Extract the (x, y) coordinate from the center of the cell holding the provided text.  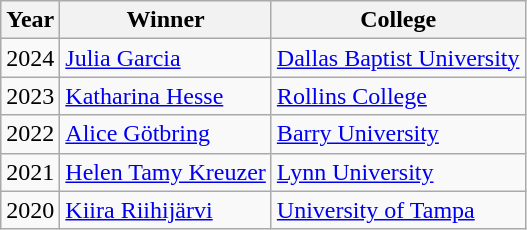
Julia Garcia (166, 58)
2021 (30, 172)
Barry University (398, 134)
2023 (30, 96)
Rollins College (398, 96)
2020 (30, 210)
Winner (166, 20)
University of Tampa (398, 210)
Lynn University (398, 172)
Katharina Hesse (166, 96)
2022 (30, 134)
Dallas Baptist University (398, 58)
Year (30, 20)
College (398, 20)
Kiira Riihijärvi (166, 210)
Helen Tamy Kreuzer (166, 172)
2024 (30, 58)
Alice Götbring (166, 134)
